From the cell containing the given text, extract its center point as (x, y) coordinate. 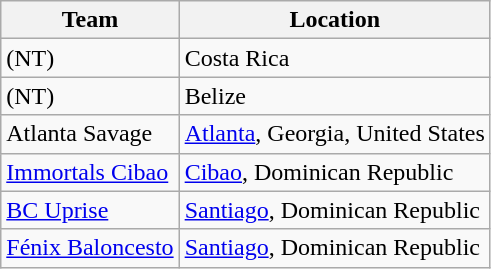
Atlanta Savage (90, 134)
Immortals Cibao (90, 172)
Team (90, 20)
Location (334, 20)
BC Uprise (90, 210)
Costa Rica (334, 58)
Belize (334, 96)
Fénix Baloncesto (90, 248)
Atlanta, Georgia, United States (334, 134)
Cibao, Dominican Republic (334, 172)
